Provide the [x, y] coordinate of the cell's center where the given text is located.  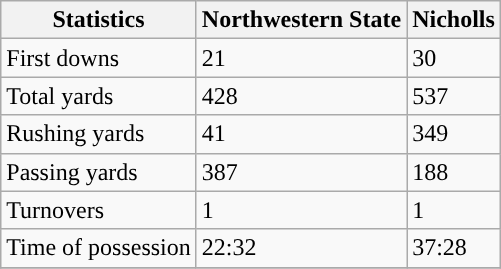
30 [454, 58]
21 [301, 58]
41 [301, 134]
537 [454, 96]
188 [454, 172]
37:28 [454, 248]
Rushing yards [99, 134]
Northwestern State [301, 20]
Turnovers [99, 210]
22:32 [301, 248]
Time of possession [99, 248]
428 [301, 96]
Statistics [99, 20]
387 [301, 172]
Total yards [99, 96]
First downs [99, 58]
Passing yards [99, 172]
349 [454, 134]
Nicholls [454, 20]
